Scan for the cell matching the given text and deliver its (x, y) coordinate at center. 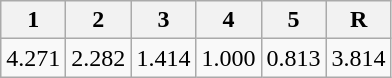
4 (228, 20)
1.000 (228, 58)
0.813 (294, 58)
2 (98, 20)
3 (164, 20)
4.271 (34, 58)
3.814 (358, 58)
R (358, 20)
2.282 (98, 58)
1.414 (164, 58)
5 (294, 20)
1 (34, 20)
